Return [X, Y] of the center of cell containing provided text 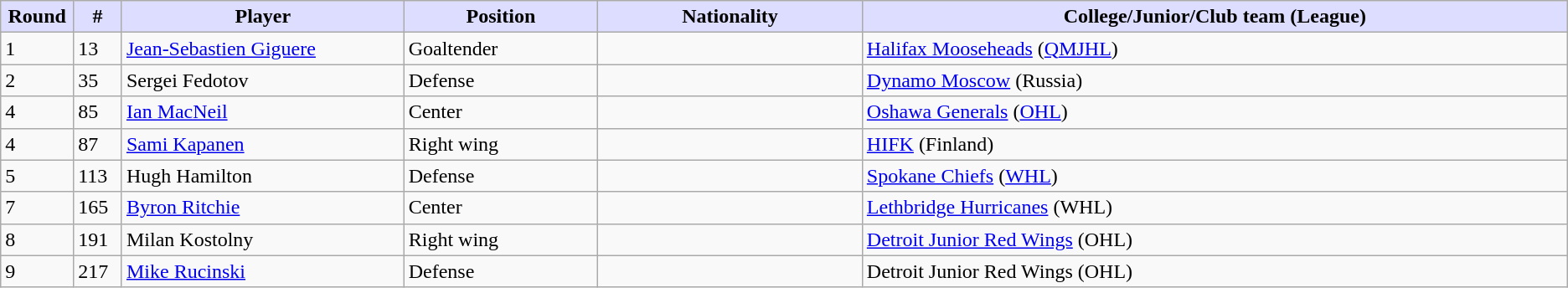
217 [98, 271]
113 [98, 176]
87 [98, 144]
Player [263, 17]
Milan Kostolny [263, 239]
Hugh Hamilton [263, 176]
Goaltender [501, 49]
Mike Rucinski [263, 271]
# [98, 17]
Oshawa Generals (OHL) [1215, 112]
Round [37, 17]
5 [37, 176]
1 [37, 49]
13 [98, 49]
Position [501, 17]
7 [37, 208]
HIFK (Finland) [1215, 144]
Ian MacNeil [263, 112]
Lethbridge Hurricanes (WHL) [1215, 208]
College/Junior/Club team (League) [1215, 17]
35 [98, 80]
Sergei Fedotov [263, 80]
2 [37, 80]
191 [98, 239]
8 [37, 239]
Byron Ritchie [263, 208]
Halifax Mooseheads (QMJHL) [1215, 49]
Sami Kapanen [263, 144]
Dynamo Moscow (Russia) [1215, 80]
Jean-Sebastien Giguere [263, 49]
165 [98, 208]
Nationality [730, 17]
9 [37, 271]
85 [98, 112]
Spokane Chiefs (WHL) [1215, 176]
